Identify which cell holds the provided text, then report its [X, Y] central coordinate. 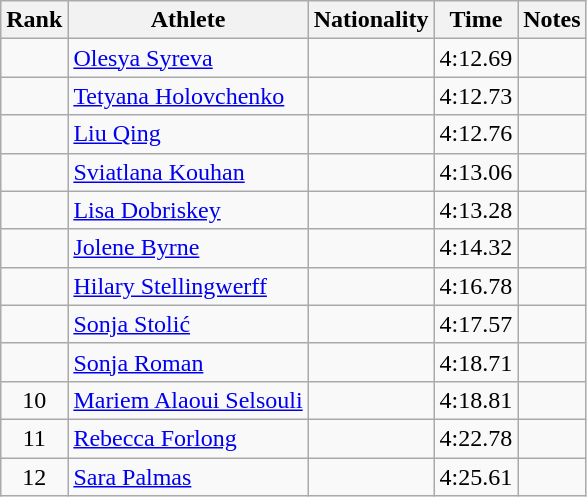
Hilary Stellingwerff [188, 286]
4:14.32 [476, 248]
Athlete [188, 20]
4:13.28 [476, 210]
12 [34, 477]
Tetyana Holovchenko [188, 96]
Olesya Syreva [188, 58]
4:12.76 [476, 134]
Sara Palmas [188, 477]
4:22.78 [476, 438]
Mariem Alaoui Selsouli [188, 400]
11 [34, 438]
Sonja Roman [188, 362]
4:12.73 [476, 96]
Notes [552, 20]
4:16.78 [476, 286]
Sviatlana Kouhan [188, 172]
Nationality [371, 20]
Rank [34, 20]
Rebecca Forlong [188, 438]
4:12.69 [476, 58]
Liu Qing [188, 134]
4:18.81 [476, 400]
Lisa Dobriskey [188, 210]
Time [476, 20]
Sonja Stolić [188, 324]
4:17.57 [476, 324]
Jolene Byrne [188, 248]
4:18.71 [476, 362]
4:13.06 [476, 172]
4:25.61 [476, 477]
10 [34, 400]
